Locate the cell with the specified text and output its [x, y] center coordinate. 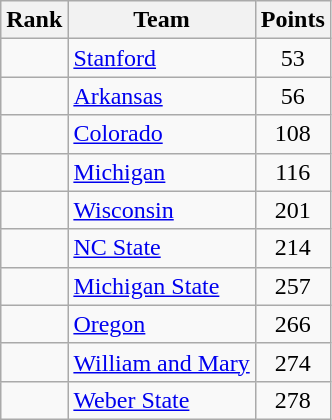
257 [292, 286]
53 [292, 58]
Wisconsin [162, 210]
Oregon [162, 324]
Team [162, 20]
Rank [34, 20]
Points [292, 20]
William and Mary [162, 362]
108 [292, 134]
201 [292, 210]
Michigan [162, 172]
Weber State [162, 400]
Michigan State [162, 286]
278 [292, 400]
214 [292, 248]
Stanford [162, 58]
56 [292, 96]
Arkansas [162, 96]
266 [292, 324]
274 [292, 362]
NC State [162, 248]
Colorado [162, 134]
116 [292, 172]
